Search for the cell housing the specified text and yield its (x, y) center coordinate. 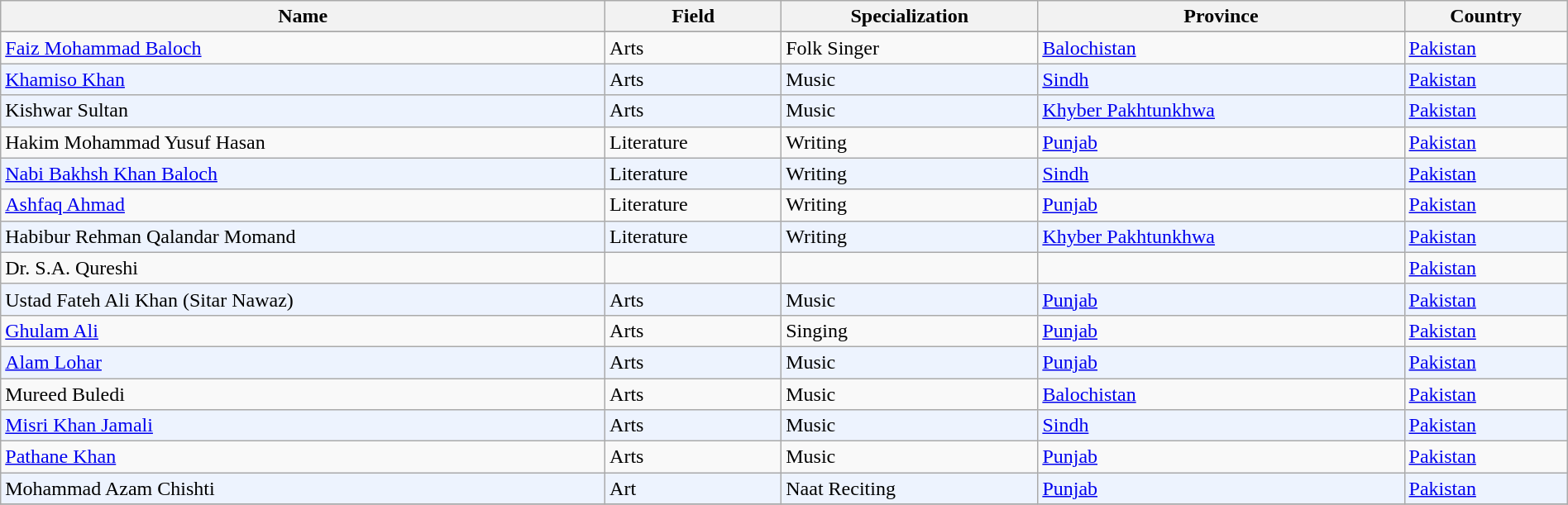
Singing (910, 331)
Faiz Mohammad Baloch (303, 48)
Ustad Fateh Ali Khan (Sitar Nawaz) (303, 299)
Naat Reciting (910, 488)
Misri Khan Jamali (303, 426)
Ghulam Ali (303, 331)
Art (693, 488)
Ashfaq Ahmad (303, 205)
Alam Lohar (303, 362)
Mohammad Azam Chishti (303, 488)
Name (303, 17)
Province (1221, 17)
Habibur Rehman Qalandar Momand (303, 236)
Hakim Mohammad Yusuf Hasan (303, 142)
Mureed Buledi (303, 394)
Dr. S.A. Qureshi (303, 268)
Pathane Khan (303, 457)
Country (1485, 17)
Specialization (910, 17)
Nabi Bakhsh Khan Baloch (303, 174)
Khamiso Khan (303, 79)
Folk Singer (910, 48)
Kishwar Sultan (303, 111)
Field (693, 17)
